Find where the given text appears and provide that cell's center as [X, Y] coordinate. 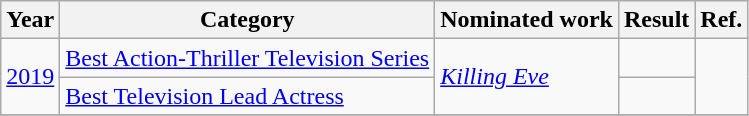
Result [656, 20]
Nominated work [527, 20]
Best Action-Thriller Television Series [248, 58]
Ref. [722, 20]
Killing Eve [527, 77]
Best Television Lead Actress [248, 96]
Year [30, 20]
2019 [30, 77]
Category [248, 20]
